Detect which cell encompasses the target text, then output its (x, y) center coordinate. 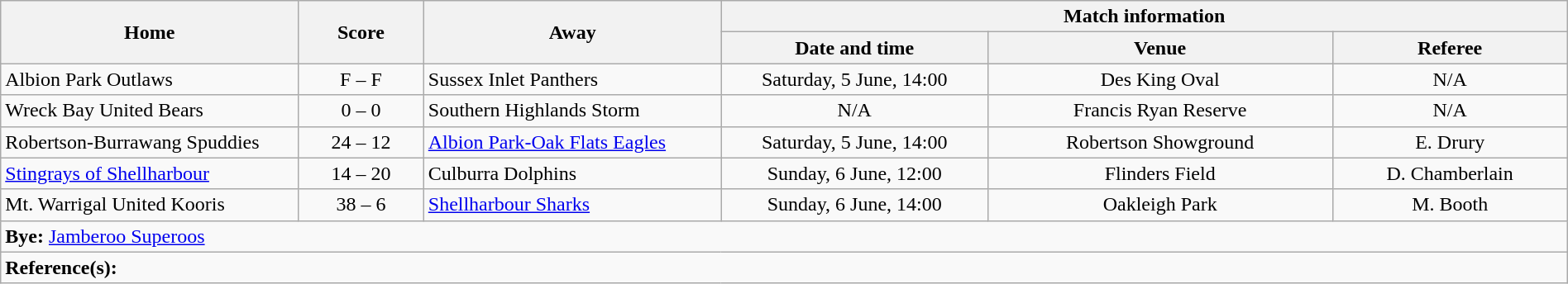
M. Booth (1450, 205)
24 – 12 (361, 142)
Culburra Dolphins (572, 173)
D. Chamberlain (1450, 173)
Wreck Bay United Bears (150, 111)
Flinders Field (1159, 173)
Match information (1145, 17)
14 – 20 (361, 173)
E. Drury (1450, 142)
Stingrays of Shellharbour (150, 173)
Albion Park-Oak Flats Eagles (572, 142)
Oakleigh Park (1159, 205)
Date and time (854, 48)
Sunday, 6 June, 14:00 (854, 205)
Score (361, 32)
0 – 0 (361, 111)
F – F (361, 79)
Venue (1159, 48)
Southern Highlands Storm (572, 111)
38 – 6 (361, 205)
Francis Ryan Reserve (1159, 111)
Home (150, 32)
Des King Oval (1159, 79)
Shellharbour Sharks (572, 205)
Mt. Warrigal United Kooris (150, 205)
Sussex Inlet Panthers (572, 79)
Sunday, 6 June, 12:00 (854, 173)
Robertson-Burrawang Spuddies (150, 142)
Robertson Showground (1159, 142)
Reference(s): (784, 267)
Referee (1450, 48)
Bye: Jamberoo Superoos (784, 236)
Away (572, 32)
Albion Park Outlaws (150, 79)
